Search for the cell housing the specified text and yield its [x, y] center coordinate. 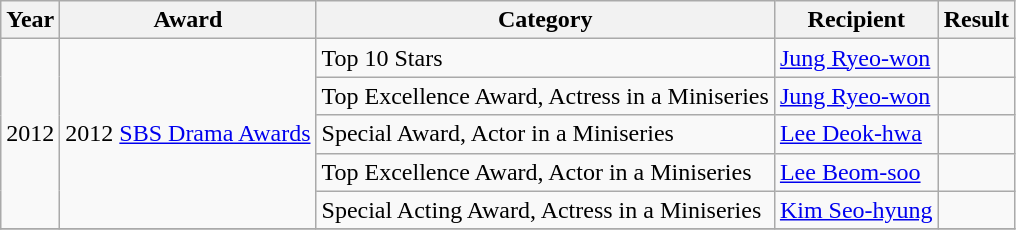
Year [30, 20]
Kim Seo-hyung [856, 210]
Top Excellence Award, Actor in a Miniseries [545, 172]
Top 10 Stars [545, 58]
Recipient [856, 20]
Result [976, 20]
Award [188, 20]
2012 [30, 134]
Special Award, Actor in a Miniseries [545, 134]
2012 SBS Drama Awards [188, 134]
Top Excellence Award, Actress in a Miniseries [545, 96]
Lee Deok-hwa [856, 134]
Lee Beom-soo [856, 172]
Category [545, 20]
Special Acting Award, Actress in a Miniseries [545, 210]
